Scan for the cell matching the given text and deliver its (x, y) coordinate at center. 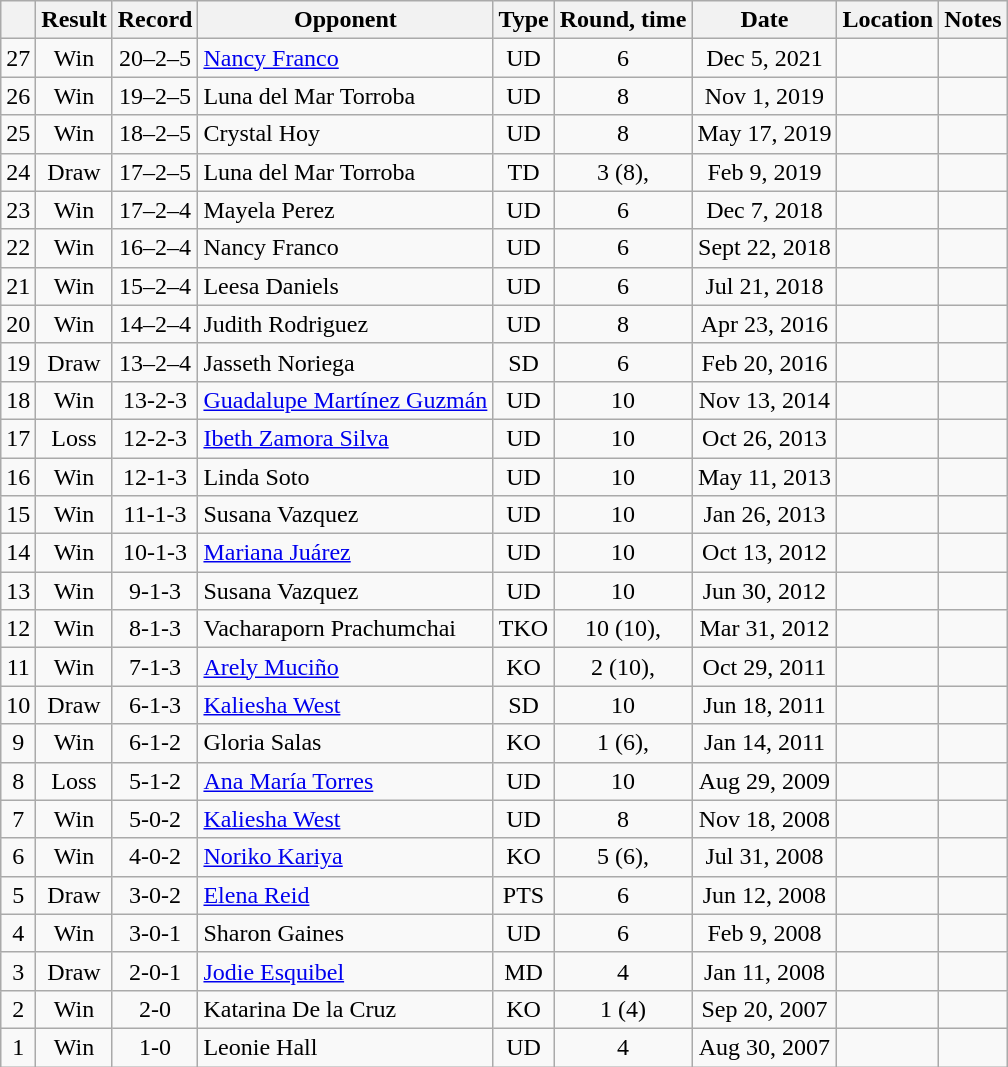
Result (74, 20)
Nov 18, 2008 (764, 819)
5 (6), (623, 857)
12 (18, 629)
20 (18, 324)
Jun 18, 2011 (764, 705)
1 (18, 1047)
Nov 13, 2014 (764, 400)
Crystal Hoy (346, 134)
18 (18, 400)
9 (18, 743)
20–2–5 (155, 58)
15 (18, 515)
5-1-2 (155, 781)
Jul 21, 2018 (764, 286)
Location (888, 20)
Feb 9, 2019 (764, 172)
Mariana Juárez (346, 553)
Sharon Gaines (346, 933)
17–2–5 (155, 172)
Jodie Esquibel (346, 971)
Jan 11, 2008 (764, 971)
2-0 (155, 1009)
5-0-2 (155, 819)
14–2–4 (155, 324)
Vacharaporn Prachumchai (346, 629)
17–2–4 (155, 210)
Arely Muciño (346, 667)
Judith Rodriguez (346, 324)
3 (8), (623, 172)
3-0-1 (155, 933)
10-1-3 (155, 553)
19 (18, 362)
Noriko Kariya (346, 857)
4-0-2 (155, 857)
1 (4) (623, 1009)
2 (10), (623, 667)
Jul 31, 2008 (764, 857)
13 (18, 591)
Jan 26, 2013 (764, 515)
8-1-3 (155, 629)
PTS (524, 895)
2-0-1 (155, 971)
TD (524, 172)
Feb 9, 2008 (764, 933)
Mar 31, 2012 (764, 629)
Aug 29, 2009 (764, 781)
7-1-3 (155, 667)
Type (524, 20)
23 (18, 210)
Round, time (623, 20)
11 (18, 667)
17 (18, 438)
15–2–4 (155, 286)
6-1-3 (155, 705)
3-0-2 (155, 895)
22 (18, 248)
Oct 26, 2013 (764, 438)
18–2–5 (155, 134)
Leesa Daniels (346, 286)
9-1-3 (155, 591)
Nov 1, 2019 (764, 96)
26 (18, 96)
Jasseth Noriega (346, 362)
1-0 (155, 1047)
Notes (973, 20)
Ibeth Zamora Silva (346, 438)
Leonie Hall (346, 1047)
6-1-2 (155, 743)
Sept 22, 2018 (764, 248)
13-2-3 (155, 400)
13–2–4 (155, 362)
24 (18, 172)
Aug 30, 2007 (764, 1047)
Elena Reid (346, 895)
Date (764, 20)
Apr 23, 2016 (764, 324)
May 17, 2019 (764, 134)
Oct 29, 2011 (764, 667)
Oct 13, 2012 (764, 553)
16 (18, 477)
Dec 7, 2018 (764, 210)
Jun 12, 2008 (764, 895)
21 (18, 286)
TKO (524, 629)
14 (18, 553)
11-1-3 (155, 515)
12-2-3 (155, 438)
7 (18, 819)
1 (6), (623, 743)
Mayela Perez (346, 210)
May 11, 2013 (764, 477)
Jun 30, 2012 (764, 591)
16–2–4 (155, 248)
Linda Soto (346, 477)
Jan 14, 2011 (764, 743)
Record (155, 20)
Katarina De la Cruz (346, 1009)
Opponent (346, 20)
5 (18, 895)
MD (524, 971)
2 (18, 1009)
12-1-3 (155, 477)
Feb 20, 2016 (764, 362)
Ana María Torres (346, 781)
Gloria Salas (346, 743)
Sep 20, 2007 (764, 1009)
10 (10), (623, 629)
3 (18, 971)
Guadalupe Martínez Guzmán (346, 400)
Dec 5, 2021 (764, 58)
27 (18, 58)
25 (18, 134)
19–2–5 (155, 96)
